Output the [x, y] coordinate of the center of the cell containing the given text.  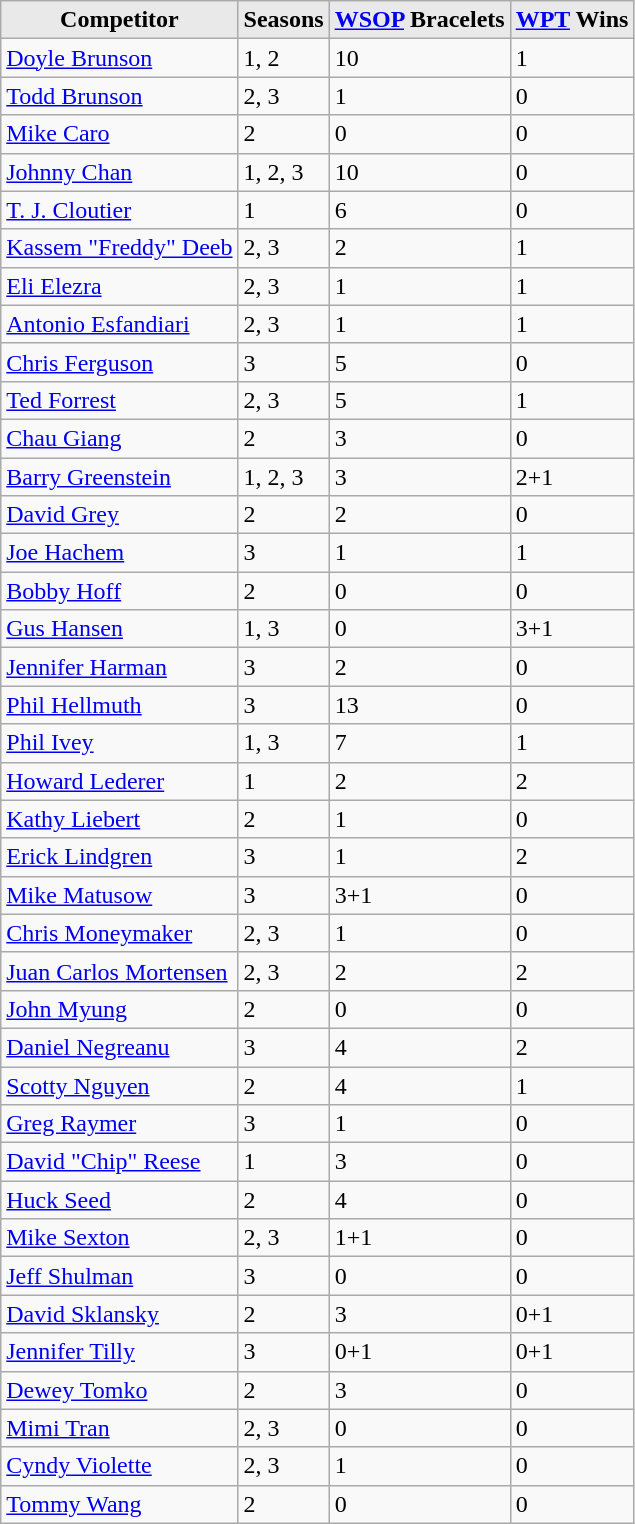
Greg Raymer [120, 1124]
Gus Hansen [120, 629]
Eli Elezra [120, 286]
David Sklansky [120, 1314]
Juan Carlos Mortensen [120, 971]
Kassem "Freddy" Deeb [120, 248]
Phil Ivey [120, 743]
Mike Sexton [120, 1238]
Chau Giang [120, 438]
Howard Lederer [120, 781]
1+1 [420, 1238]
T. J. Cloutier [120, 210]
13 [420, 705]
Cyndy Violette [120, 1466]
7 [420, 743]
Antonio Esfandiari [120, 324]
Chris Ferguson [120, 362]
Joe Hachem [120, 553]
WPT Wins [572, 20]
Jeff Shulman [120, 1276]
Todd Brunson [120, 96]
Mimi Tran [120, 1428]
Scotty Nguyen [120, 1085]
Doyle Brunson [120, 58]
Daniel Negreanu [120, 1047]
Phil Hellmuth [120, 705]
Mike Matusow [120, 895]
John Myung [120, 1009]
1, 2 [284, 58]
Chris Moneymaker [120, 933]
2+1 [572, 477]
Tommy Wang [120, 1504]
Erick Lindgren [120, 857]
David Grey [120, 515]
Jennifer Tilly [120, 1352]
6 [420, 210]
Huck Seed [120, 1200]
Dewey Tomko [120, 1390]
David "Chip" Reese [120, 1162]
Ted Forrest [120, 400]
WSOP Bracelets [420, 20]
Kathy Liebert [120, 819]
Competitor [120, 20]
Mike Caro [120, 134]
Seasons [284, 20]
Bobby Hoff [120, 591]
Barry Greenstein [120, 477]
Johnny Chan [120, 172]
Jennifer Harman [120, 667]
